Search for the cell housing the specified text and yield its [x, y] center coordinate. 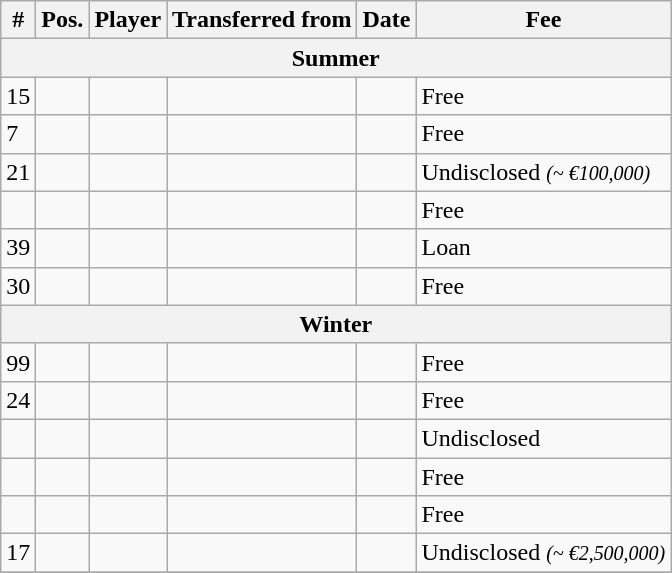
Date [386, 20]
99 [18, 362]
30 [18, 286]
Undisclosed (~ €2,500,000) [544, 553]
15 [18, 96]
Fee [544, 20]
Pos. [62, 20]
Loan [544, 248]
17 [18, 553]
Player [128, 20]
Undisclosed [544, 438]
# [18, 20]
Undisclosed (~ €100,000) [544, 172]
Winter [336, 324]
21 [18, 172]
24 [18, 400]
Summer [336, 58]
39 [18, 248]
Transferred from [262, 20]
7 [18, 134]
